Search for the cell housing the specified text and yield its (x, y) center coordinate. 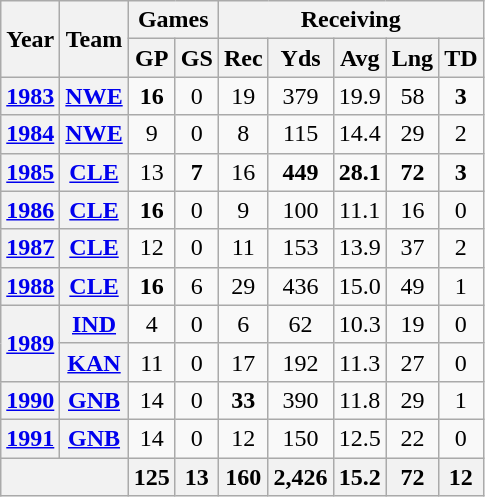
10.3 (360, 324)
Receiving (350, 20)
379 (300, 96)
15.2 (360, 477)
1989 (30, 343)
GS (196, 58)
27 (412, 362)
1983 (30, 96)
62 (300, 324)
1990 (30, 400)
115 (300, 134)
28.1 (360, 172)
2,426 (300, 477)
13.9 (360, 248)
Avg (360, 58)
Games (173, 20)
153 (300, 248)
100 (300, 210)
11.8 (360, 400)
150 (300, 438)
37 (412, 248)
4 (152, 324)
436 (300, 286)
390 (300, 400)
IND (94, 324)
15.0 (360, 286)
22 (412, 438)
Lng (412, 58)
Rec (243, 58)
19.9 (360, 96)
12.5 (360, 438)
1986 (30, 210)
33 (243, 400)
1988 (30, 286)
KAN (94, 362)
7 (196, 172)
1985 (30, 172)
1987 (30, 248)
1984 (30, 134)
160 (243, 477)
GP (152, 58)
TD (461, 58)
Team (94, 39)
14.4 (360, 134)
17 (243, 362)
1991 (30, 438)
Yds (300, 58)
449 (300, 172)
8 (243, 134)
125 (152, 477)
11.3 (360, 362)
49 (412, 286)
192 (300, 362)
58 (412, 96)
Year (30, 39)
11.1 (360, 210)
